Return (x, y) of the center of cell containing provided text 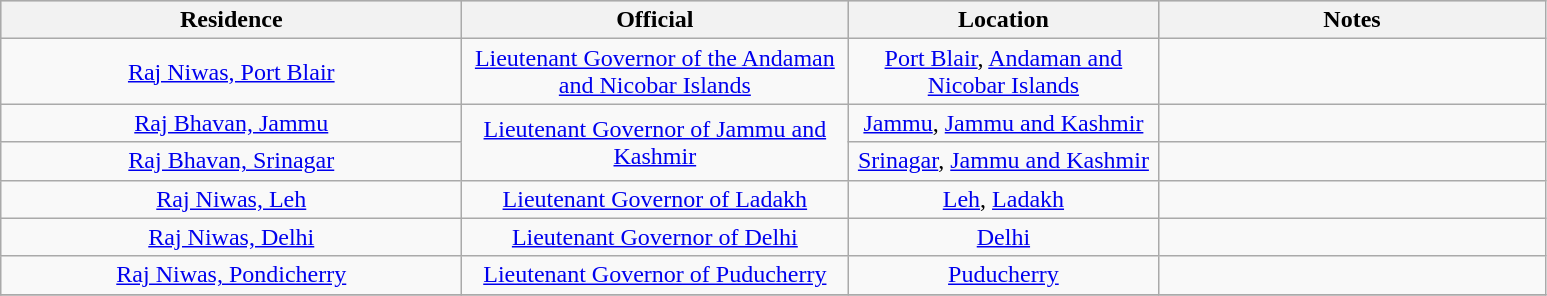
Notes (1352, 20)
Raj Niwas, Delhi (232, 237)
Raj Niwas, Pondicherry (232, 275)
Lieutenant Governor of Puducherry (655, 275)
Residence (232, 20)
Lieutenant Governor of Ladakh (655, 199)
Lieutenant Governor of Delhi (655, 237)
Lieutenant Governor of Jammu and Kashmir (655, 142)
Raj Bhavan, Srinagar (232, 161)
Lieutenant Governor of the Andaman and Nicobar Islands (655, 72)
Official (655, 20)
Raj Niwas, Leh (232, 199)
Raj Niwas, Port Blair (232, 72)
Jammu, Jammu and Kashmir (1004, 123)
Port Blair, Andaman and Nicobar Islands (1004, 72)
Delhi (1004, 237)
Raj Bhavan, Jammu (232, 123)
Leh, Ladakh (1004, 199)
Srinagar, Jammu and Kashmir (1004, 161)
Puducherry (1004, 275)
Location (1004, 20)
